Detect which cell encompasses the target text, then output its [x, y] center coordinate. 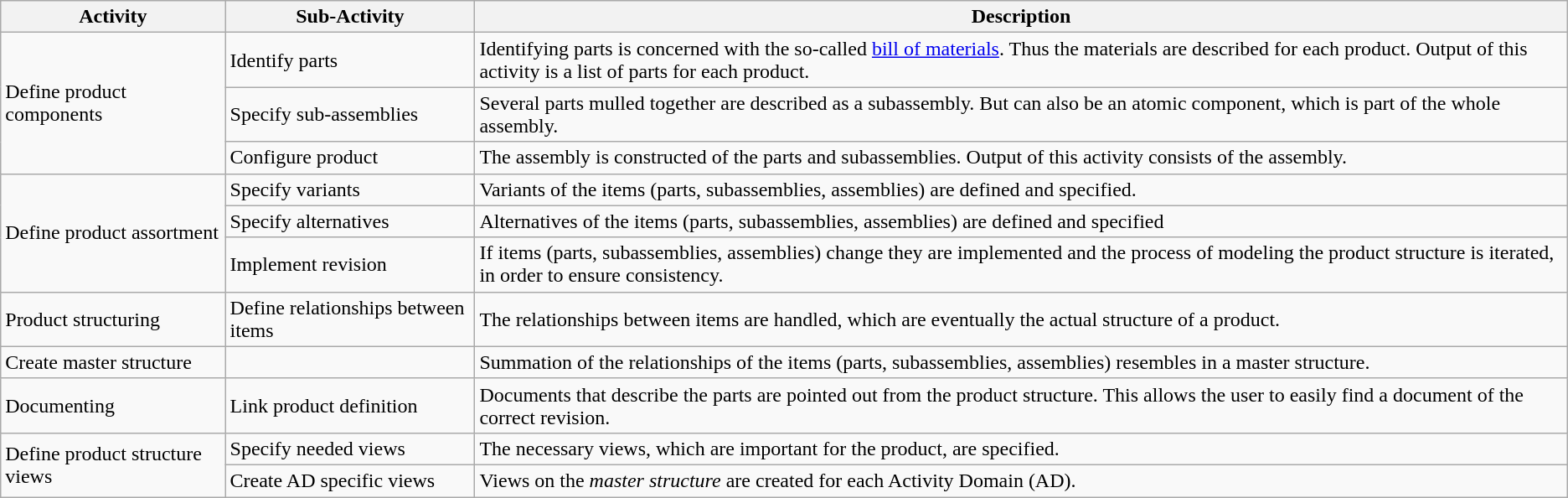
Alternatives of the items (parts, subassemblies, assemblies) are defined and specified [1021, 221]
The necessary views, which are important for the product, are specified. [1021, 449]
Define relationships between items [350, 319]
Create master structure [113, 362]
Implement revision [350, 265]
Sub-Activity [350, 17]
Product structuring [113, 319]
Several parts mulled together are described as a subassembly. But can also be an atomic component, which is part of the whole assembly. [1021, 114]
Documenting [113, 406]
Specify needed views [350, 449]
Documents that describe the parts are pointed out from the product structure. This allows the user to easily find a document of the correct revision. [1021, 406]
Summation of the relationships of the items (parts, subassemblies, assemblies) resembles in a master structure. [1021, 362]
Configure product [350, 158]
Specify variants [350, 189]
Link product definition [350, 406]
Define product structure views [113, 464]
Variants of the items (parts, subassemblies, assemblies) are defined and specified. [1021, 189]
Specify alternatives [350, 221]
The relationships between items are handled, which are eventually the actual structure of a product. [1021, 319]
Identify parts [350, 60]
Define product components [113, 103]
Activity [113, 17]
Create AD specific views [350, 480]
Description [1021, 17]
The assembly is constructed of the parts and subassemblies. Output of this activity consists of the assembly. [1021, 158]
Specify sub-assemblies [350, 114]
Views on the master structure are created for each Activity Domain (AD). [1021, 480]
Define product assortment [113, 233]
